Find where the given text appears and provide that cell's center as [x, y] coordinate. 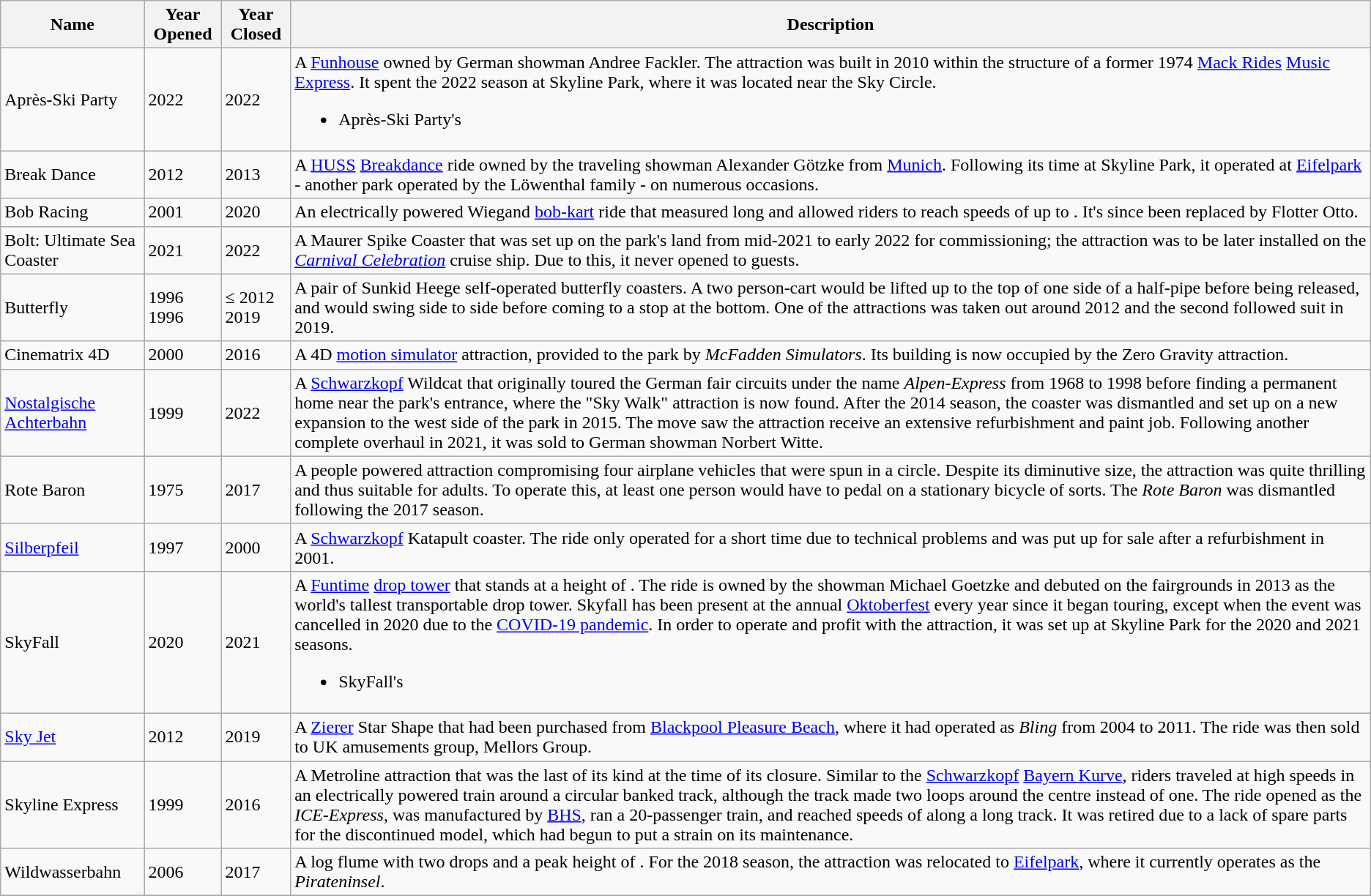
Bolt: Ultimate Sea Coaster [73, 250]
≤ 20122019 [256, 307]
Silberpfeil [73, 548]
Sky Jet [73, 736]
Skyline Express [73, 805]
Year Opened [183, 25]
2001 [183, 212]
Après-Ski Party [73, 100]
A 4D motion simulator attraction, provided to the park by McFadden Simulators. Its building is now occupied by the Zero Gravity attraction. [831, 355]
1997 [183, 548]
19961996 [183, 307]
Cinematrix 4D [73, 355]
Wildwasserbahn [73, 873]
2013 [256, 174]
Bob Racing [73, 212]
2006 [183, 873]
Butterfly [73, 307]
Name [73, 25]
Year Closed [256, 25]
Rote Baron [73, 490]
2019 [256, 736]
1975 [183, 490]
SkyFall [73, 642]
Nostalgische Achterbahn [73, 413]
Break Dance [73, 174]
Description [831, 25]
